Search for the cell housing the specified text and yield its (x, y) center coordinate. 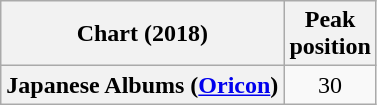
Japanese Albums (Oricon) (142, 85)
Chart (2018) (142, 34)
Peakposition (330, 34)
30 (330, 85)
